Detect which cell encompasses the target text, then output its (X, Y) center coordinate. 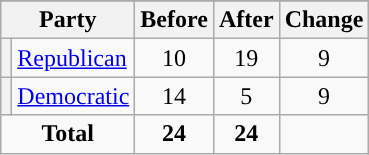
19 (246, 58)
14 (174, 96)
10 (174, 58)
5 (246, 96)
Before (174, 20)
Democratic (74, 96)
Party (68, 20)
Change (324, 20)
Total (68, 134)
Republican (74, 58)
After (246, 20)
